Capture the cell that displays the provided text and extract its (x, y) central coordinate. 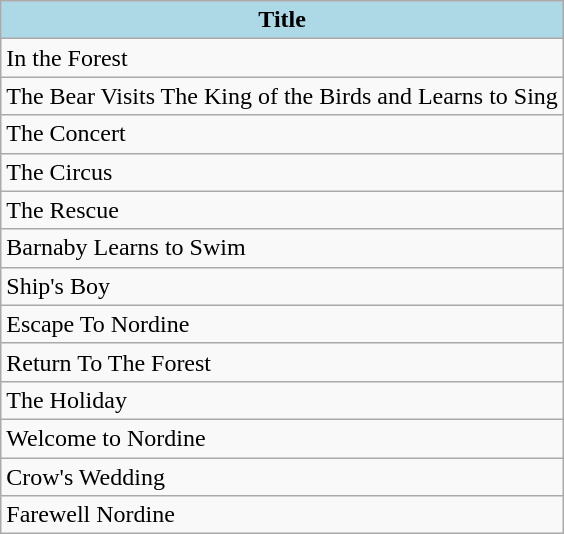
Crow's Wedding (282, 477)
Title (282, 20)
Return To The Forest (282, 362)
The Bear Visits The King of the Birds and Learns to Sing (282, 96)
The Holiday (282, 400)
Ship's Boy (282, 286)
Farewell Nordine (282, 515)
The Concert (282, 134)
The Rescue (282, 210)
Welcome to Nordine (282, 438)
In the Forest (282, 58)
Barnaby Learns to Swim (282, 248)
The Circus (282, 172)
Escape To Nordine (282, 324)
